Return [x, y] of the center of cell containing provided text 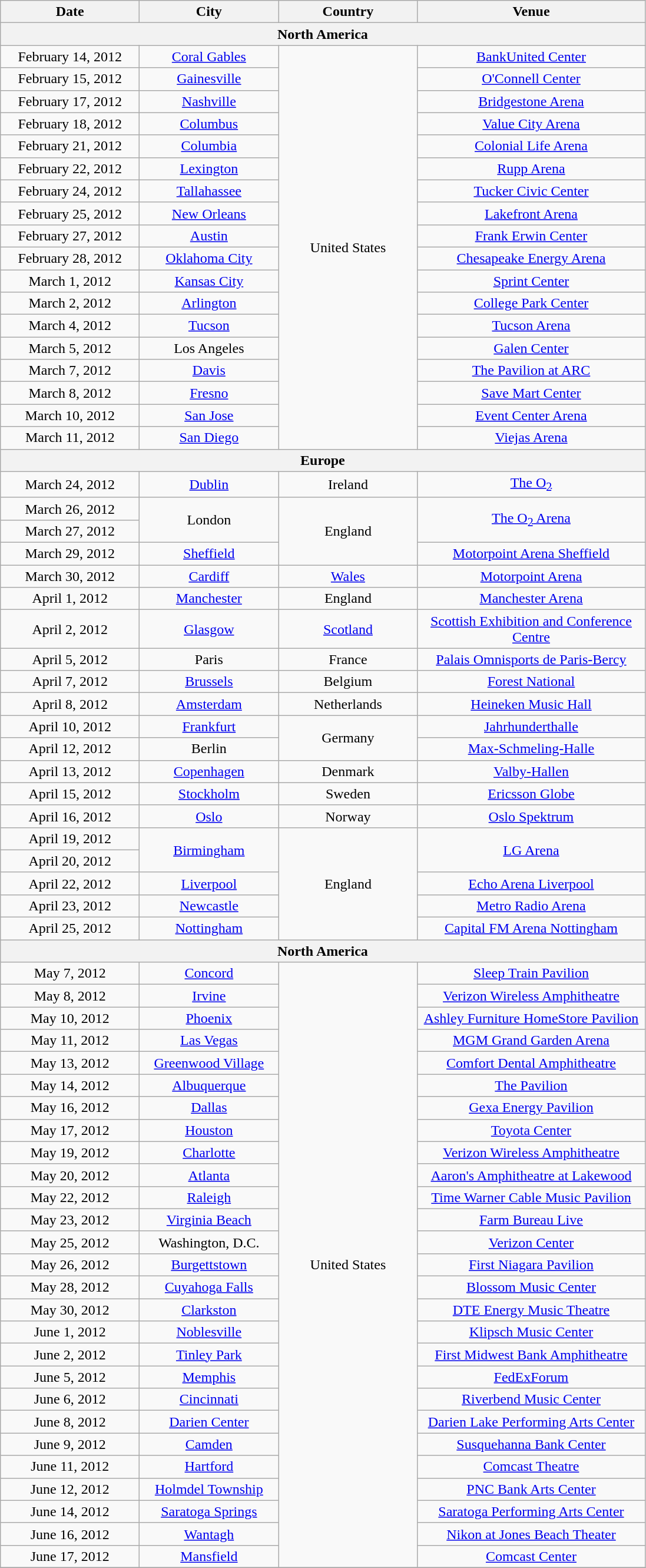
France [348, 659]
February 24, 2012 [70, 191]
Amsterdam [209, 704]
March 10, 2012 [70, 415]
April 16, 2012 [70, 816]
Comfort Dental Amphitheatre [531, 1063]
Virginia Beach [209, 1220]
PNC Bank Arts Center [531, 1489]
Irvine [209, 996]
Comcast Theatre [531, 1467]
Davis [209, 371]
Palais Omnisports de Paris-Bercy [531, 659]
May 28, 2012 [70, 1288]
Arlington [209, 303]
Valby-Hallen [531, 771]
Nottingham [209, 929]
Birmingham [209, 850]
London [209, 520]
June 1, 2012 [70, 1332]
Klipsch Music Center [531, 1332]
Sprint Center [531, 281]
Raleigh [209, 1197]
Austin [209, 236]
City [209, 12]
Washington, D.C. [209, 1242]
February 27, 2012 [70, 236]
Value City Arena [531, 124]
Wales [348, 576]
Ashley Furniture HomeStore Pavilion [531, 1018]
Chesapeake Energy Arena [531, 258]
Jahrhunderthalle [531, 727]
Manchester Arena [531, 599]
Clarkston [209, 1310]
March 26, 2012 [70, 509]
Viejas Arena [531, 438]
The O2 [531, 484]
June 5, 2012 [70, 1377]
Ireland [348, 484]
Event Center Arena [531, 415]
Oslo Spektrum [531, 816]
Motorpoint Arena Sheffield [531, 554]
Susquehanna Bank Center [531, 1444]
Colonial Life Arena [531, 146]
May 23, 2012 [70, 1220]
Darien Lake Performing Arts Center [531, 1422]
June 8, 2012 [70, 1422]
May 10, 2012 [70, 1018]
Noblesville [209, 1332]
May 11, 2012 [70, 1041]
Norway [348, 816]
Los Angeles [209, 348]
Frankfurt [209, 727]
March 1, 2012 [70, 281]
Blossom Music Center [531, 1288]
June 6, 2012 [70, 1399]
Time Warner Cable Music Pavilion [531, 1197]
LG Arena [531, 850]
Nashville [209, 101]
Metro Radio Arena [531, 906]
Capital FM Arena Nottingham [531, 929]
Kansas City [209, 281]
June 11, 2012 [70, 1467]
Aaron's Amphitheatre at Lakewood [531, 1175]
February 14, 2012 [70, 57]
Camden [209, 1444]
Denmark [348, 771]
Max-Schmeling-Halle [531, 749]
Echo Arena Liverpool [531, 883]
April 23, 2012 [70, 906]
May 8, 2012 [70, 996]
April 25, 2012 [70, 929]
Hartford [209, 1467]
Save Mart Center [531, 393]
Cincinnati [209, 1399]
College Park Center [531, 303]
First Niagara Pavilion [531, 1265]
Paris [209, 659]
Stockholm [209, 794]
February 15, 2012 [70, 79]
New Orleans [209, 213]
May 26, 2012 [70, 1265]
Tinley Park [209, 1355]
May 7, 2012 [70, 973]
Venue [531, 12]
May 22, 2012 [70, 1197]
Copenhagen [209, 771]
Date [70, 12]
Europe [323, 460]
Sleep Train Pavilion [531, 973]
March 8, 2012 [70, 393]
Las Vegas [209, 1041]
Tucker Civic Center [531, 191]
Manchester [209, 599]
Scottish Exhibition and Conference Centre [531, 629]
March 29, 2012 [70, 554]
Wantagh [209, 1534]
Toyota Center [531, 1130]
Greenwood Village [209, 1063]
Albuquerque [209, 1085]
Oslo [209, 816]
Mansfield [209, 1556]
Dallas [209, 1108]
Frank Erwin Center [531, 236]
Netherlands [348, 704]
March 30, 2012 [70, 576]
April 1, 2012 [70, 599]
February 22, 2012 [70, 169]
Memphis [209, 1377]
February 21, 2012 [70, 146]
Comcast Center [531, 1556]
Sheffield [209, 554]
San Jose [209, 415]
Forest National [531, 682]
May 19, 2012 [70, 1153]
Gainesville [209, 79]
March 27, 2012 [70, 531]
May 17, 2012 [70, 1130]
June 16, 2012 [70, 1534]
FedExForum [531, 1377]
April 7, 2012 [70, 682]
April 19, 2012 [70, 839]
Concord [209, 973]
April 20, 2012 [70, 861]
March 11, 2012 [70, 438]
March 24, 2012 [70, 484]
Ericsson Globe [531, 794]
February 25, 2012 [70, 213]
Gexa Energy Pavilion [531, 1108]
Saratoga Performing Arts Center [531, 1511]
Coral Gables [209, 57]
Sweden [348, 794]
Charlotte [209, 1153]
March 7, 2012 [70, 371]
Oklahoma City [209, 258]
February 28, 2012 [70, 258]
Cardiff [209, 576]
Cuyahoga Falls [209, 1288]
March 5, 2012 [70, 348]
June 12, 2012 [70, 1489]
April 10, 2012 [70, 727]
Burgettstown [209, 1265]
April 15, 2012 [70, 794]
April 13, 2012 [70, 771]
April 22, 2012 [70, 883]
May 30, 2012 [70, 1310]
June 17, 2012 [70, 1556]
The Pavilion [531, 1085]
April 12, 2012 [70, 749]
April 2, 2012 [70, 629]
MGM Grand Garden Arena [531, 1041]
June 14, 2012 [70, 1511]
Rupp Arena [531, 169]
Tallahassee [209, 191]
The Pavilion at ARC [531, 371]
Phoenix [209, 1018]
Motorpoint Arena [531, 576]
Fresno [209, 393]
April 5, 2012 [70, 659]
Galen Center [531, 348]
San Diego [209, 438]
Germany [348, 738]
Holmdel Township [209, 1489]
Scotland [348, 629]
Tucson [209, 326]
The O2 Arena [531, 520]
Columbus [209, 124]
March 2, 2012 [70, 303]
May 25, 2012 [70, 1242]
Houston [209, 1130]
May 14, 2012 [70, 1085]
Brussels [209, 682]
Berlin [209, 749]
Lexington [209, 169]
Belgium [348, 682]
May 20, 2012 [70, 1175]
Columbia [209, 146]
April 8, 2012 [70, 704]
Darien Center [209, 1422]
Bridgestone Arena [531, 101]
Tucson Arena [531, 326]
June 2, 2012 [70, 1355]
Saratoga Springs [209, 1511]
March 4, 2012 [70, 326]
Nikon at Jones Beach Theater [531, 1534]
O'Connell Center [531, 79]
February 17, 2012 [70, 101]
Farm Bureau Live [531, 1220]
February 18, 2012 [70, 124]
Liverpool [209, 883]
Glasgow [209, 629]
DTE Energy Music Theatre [531, 1310]
May 16, 2012 [70, 1108]
Riverbend Music Center [531, 1399]
Lakefront Arena [531, 213]
Verizon Center [531, 1242]
Atlanta [209, 1175]
Newcastle [209, 906]
BankUnited Center [531, 57]
May 13, 2012 [70, 1063]
Dublin [209, 484]
June 9, 2012 [70, 1444]
First Midwest Bank Amphitheatre [531, 1355]
Heineken Music Hall [531, 704]
Country [348, 12]
